Identify which cell holds the provided text, then report its (X, Y) central coordinate. 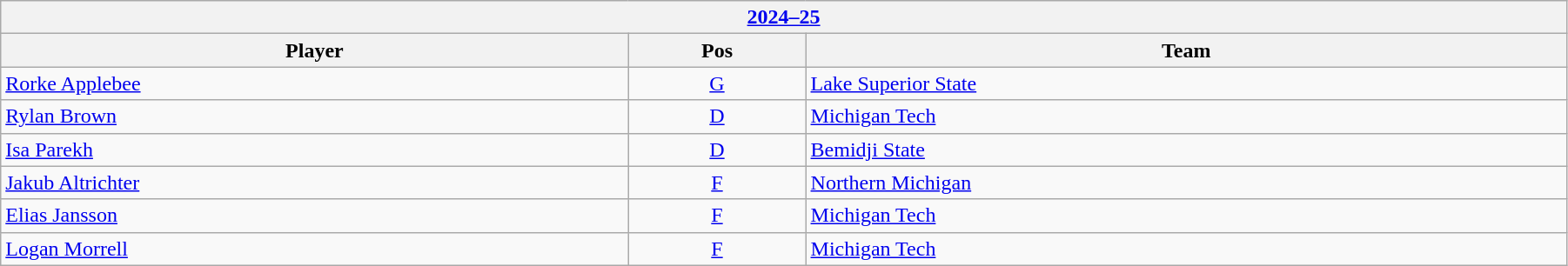
Logan Morrell (315, 249)
Rorke Applebee (315, 83)
Elias Jansson (315, 216)
G (717, 83)
Bemidji State (1186, 150)
Team (1186, 50)
Jakub Altrichter (315, 183)
Rylan Brown (315, 116)
Northern Michigan (1186, 183)
Lake Superior State (1186, 83)
Isa Parekh (315, 150)
2024–25 (784, 17)
Pos (717, 50)
Player (315, 50)
